Return the (X, Y) coordinate for the center point of the cell that contains the specified text.  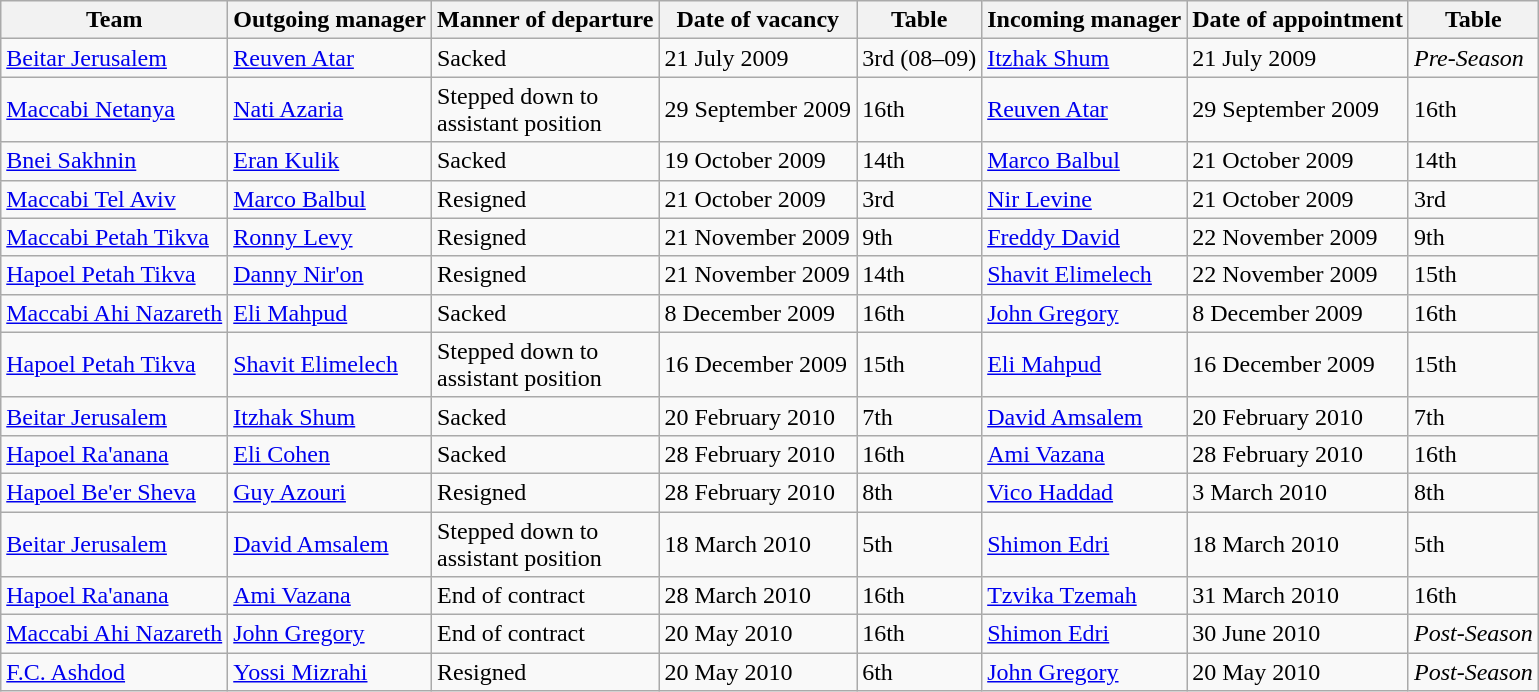
Maccabi Tel Aviv (114, 199)
Ronny Levy (330, 237)
3 March 2010 (1298, 492)
Maccabi Petah Tikva (114, 237)
Nati Azaria (330, 110)
Incoming manager (1084, 20)
Tzvika Tzemah (1084, 596)
Freddy David (1084, 237)
31 March 2010 (1298, 596)
Pre-Season (1473, 58)
Eran Kulik (330, 161)
19 October 2009 (758, 161)
Outgoing manager (330, 20)
Manner of departure (544, 20)
Team (114, 20)
Date of vacancy (758, 20)
Yossi Mizrahi (330, 672)
Hapoel Be'er Sheva (114, 492)
Maccabi Netanya (114, 110)
Nir Levine (1084, 199)
Vico Haddad (1084, 492)
30 June 2010 (1298, 634)
3rd (08–09) (920, 58)
Eli Cohen (330, 454)
Guy Azouri (330, 492)
F.C. Ashdod (114, 672)
6th (920, 672)
28 March 2010 (758, 596)
Date of appointment (1298, 20)
Danny Nir'on (330, 275)
Bnei Sakhnin (114, 161)
